Detect which cell encompasses the target text, then output its [X, Y] center coordinate. 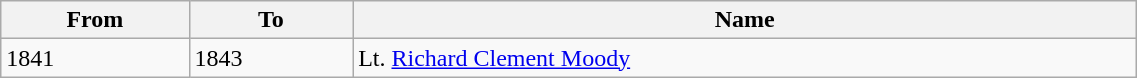
From [95, 20]
1843 [271, 58]
Lt. Richard Clement Moody [745, 58]
To [271, 20]
Name [745, 20]
1841 [95, 58]
